Search for the cell housing the specified text and yield its [x, y] center coordinate. 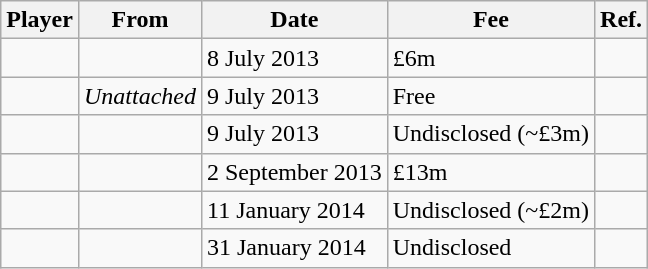
31 January 2014 [294, 248]
£6m [490, 58]
£13m [490, 172]
Ref. [622, 20]
Undisclosed [490, 248]
Fee [490, 20]
2 September 2013 [294, 172]
Undisclosed (~£3m) [490, 134]
Player [40, 20]
8 July 2013 [294, 58]
Date [294, 20]
Unattached [140, 96]
Free [490, 96]
Undisclosed (~£2m) [490, 210]
From [140, 20]
11 January 2014 [294, 210]
